Output the [x, y] coordinate of the center of the cell containing the given text.  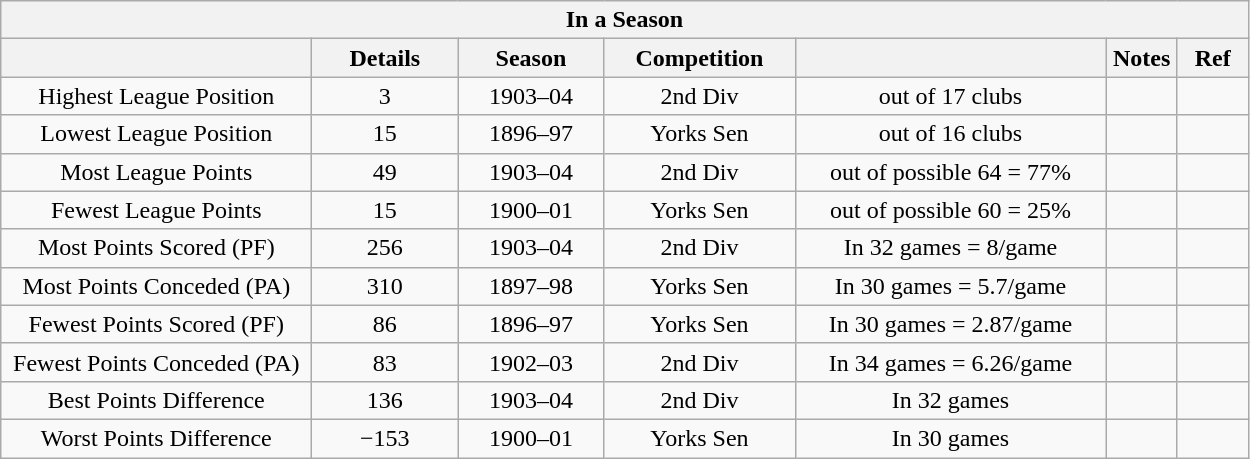
49 [385, 172]
out of 16 clubs [950, 134]
256 [385, 248]
In 30 games [950, 438]
In 34 games = 6.26/game [950, 362]
Most Points Scored (PF) [156, 248]
In 30 games = 5.7/game [950, 286]
1902–03 [531, 362]
Ref [1212, 58]
out of possible 60 = 25% [950, 210]
−153 [385, 438]
In 32 games [950, 400]
1897–98 [531, 286]
In 30 games = 2.87/game [950, 324]
Most League Points [156, 172]
Worst Points Difference [156, 438]
out of 17 clubs [950, 96]
Fewest Points Scored (PF) [156, 324]
Highest League Position [156, 96]
In 32 games = 8/game [950, 248]
Fewest Points Conceded (PA) [156, 362]
83 [385, 362]
Most Points Conceded (PA) [156, 286]
Competition [700, 58]
310 [385, 286]
Fewest League Points [156, 210]
Notes [1142, 58]
136 [385, 400]
Details [385, 58]
Season [531, 58]
out of possible 64 = 77% [950, 172]
Lowest League Position [156, 134]
Best Points Difference [156, 400]
3 [385, 96]
In a Season [624, 20]
86 [385, 324]
